Return the (x, y) coordinate for the center point of the cell that contains the specified text.  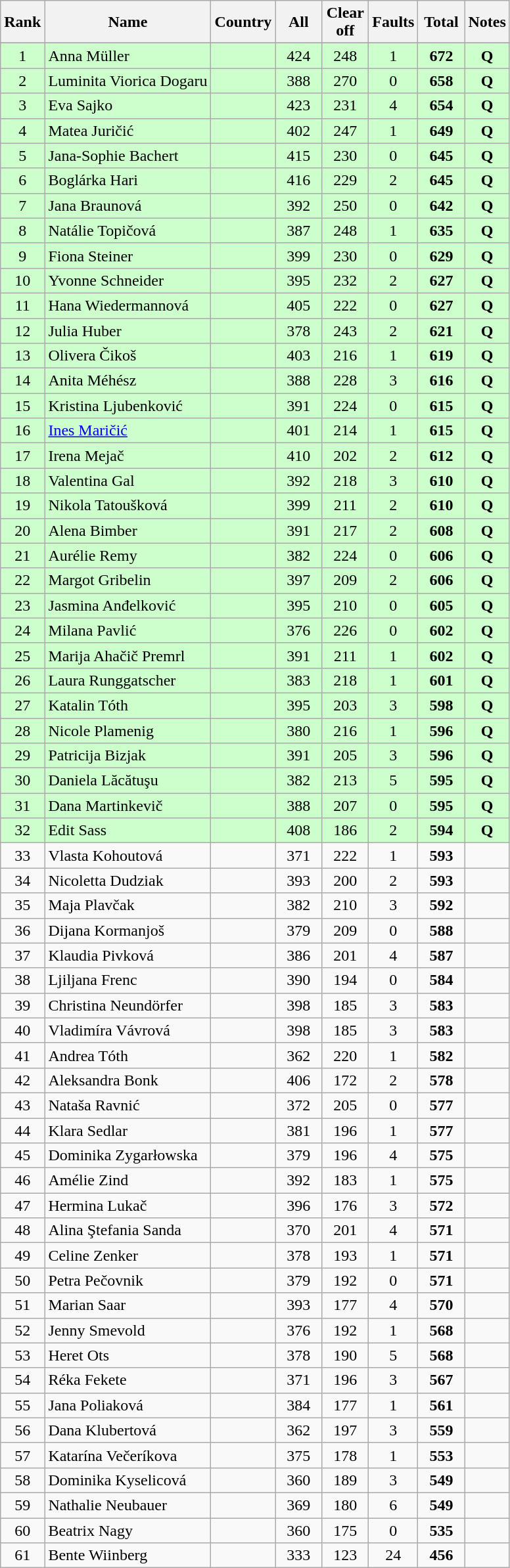
570 (442, 1305)
598 (442, 705)
654 (442, 106)
402 (298, 131)
Natálie Topičová (127, 230)
Nathalie Neubauer (127, 1505)
42 (22, 1080)
Réka Fekete (127, 1380)
51 (22, 1305)
59 (22, 1505)
Andrea Tóth (127, 1055)
612 (442, 456)
629 (442, 255)
58 (22, 1480)
46 (22, 1181)
22 (22, 580)
Aurélie Remy (127, 555)
57 (22, 1455)
Dominika Zygarłowska (127, 1156)
175 (346, 1531)
423 (298, 106)
594 (442, 831)
642 (442, 206)
176 (346, 1206)
Nicole Plamenig (127, 731)
Klaudia Pivková (127, 955)
Boglárka Hari (127, 181)
Notes (487, 22)
Hermina Lukač (127, 1206)
229 (346, 181)
401 (298, 431)
Clear off (346, 22)
Celine Zenker (127, 1255)
52 (22, 1330)
41 (22, 1055)
608 (442, 531)
8 (22, 230)
26 (22, 680)
53 (22, 1355)
10 (22, 280)
567 (442, 1380)
35 (22, 905)
592 (442, 905)
588 (442, 930)
33 (22, 856)
17 (22, 456)
Nataša Ravnić (127, 1105)
Katalin Tóth (127, 705)
601 (442, 680)
Maja Plavčak (127, 905)
Vladimíra Vávrová (127, 1030)
194 (346, 980)
232 (346, 280)
406 (298, 1080)
193 (346, 1255)
Total (442, 22)
Kristina Ljubenković (127, 406)
32 (22, 831)
456 (442, 1556)
45 (22, 1156)
189 (346, 1480)
Marian Saar (127, 1305)
30 (22, 781)
200 (346, 881)
56 (22, 1430)
220 (346, 1055)
Heret Ots (127, 1355)
658 (442, 81)
Dana Martinkevič (127, 806)
18 (22, 481)
123 (346, 1556)
19 (22, 506)
387 (298, 230)
Vlasta Kohoutová (127, 856)
16 (22, 431)
415 (298, 156)
Petra Pečovnik (127, 1280)
Alina Ştefania Sanda (127, 1230)
34 (22, 881)
333 (298, 1556)
408 (298, 831)
214 (346, 431)
13 (22, 356)
Jana-Sophie Bachert (127, 156)
44 (22, 1130)
381 (298, 1130)
Nikola Tatoušková (127, 506)
Olivera Čikoš (127, 356)
15 (22, 406)
38 (22, 980)
Ines Maričić (127, 431)
47 (22, 1206)
Country (243, 22)
Julia Huber (127, 330)
635 (442, 230)
43 (22, 1105)
49 (22, 1255)
Matea Juričić (127, 131)
561 (442, 1405)
9 (22, 255)
372 (298, 1105)
584 (442, 980)
Faults (393, 22)
Amélie Zind (127, 1181)
605 (442, 605)
23 (22, 605)
207 (346, 806)
Alena Bimber (127, 531)
582 (442, 1055)
Luminita Viorica Dogaru (127, 81)
649 (442, 131)
Katarína Večeríkova (127, 1455)
616 (442, 381)
Jana Poliaková (127, 1405)
383 (298, 680)
375 (298, 1455)
61 (22, 1556)
384 (298, 1405)
Patricija Bizjak (127, 756)
621 (442, 330)
270 (346, 81)
380 (298, 731)
243 (346, 330)
Dana Klubertová (127, 1430)
55 (22, 1405)
390 (298, 980)
Klara Sedlar (127, 1130)
Yvonne Schneider (127, 280)
60 (22, 1531)
197 (346, 1430)
50 (22, 1280)
Laura Runggatscher (127, 680)
Ljiljana Frenc (127, 980)
31 (22, 806)
40 (22, 1030)
27 (22, 705)
11 (22, 305)
Eva Sajko (127, 106)
39 (22, 1005)
Christina Neundörfer (127, 1005)
Marija Ahačič Premrl (127, 655)
28 (22, 731)
Anna Müller (127, 56)
369 (298, 1505)
396 (298, 1206)
Rank (22, 22)
Valentina Gal (127, 481)
21 (22, 555)
203 (346, 705)
Fiona Steiner (127, 255)
Dijana Kormanjoš (127, 930)
Hana Wiedermannová (127, 305)
572 (442, 1206)
386 (298, 955)
Aleksandra Bonk (127, 1080)
183 (346, 1181)
370 (298, 1230)
Daniela Lăcătuşu (127, 781)
Irena Mejač (127, 456)
180 (346, 1505)
Edit Sass (127, 831)
25 (22, 655)
553 (442, 1455)
250 (346, 206)
190 (346, 1355)
Jana Braunová (127, 206)
231 (346, 106)
559 (442, 1430)
7 (22, 206)
403 (298, 356)
Milana Pavlić (127, 630)
Name (127, 22)
405 (298, 305)
Beatrix Nagy (127, 1531)
186 (346, 831)
36 (22, 930)
Bente Wiinberg (127, 1556)
20 (22, 531)
178 (346, 1455)
All (298, 22)
Dominika Kyselicová (127, 1480)
37 (22, 955)
14 (22, 381)
416 (298, 181)
172 (346, 1080)
247 (346, 131)
226 (346, 630)
29 (22, 756)
217 (346, 531)
228 (346, 381)
587 (442, 955)
410 (298, 456)
424 (298, 56)
Anita Méhész (127, 381)
202 (346, 456)
Jasmina Anđelković (127, 605)
Jenny Smevold (127, 1330)
619 (442, 356)
213 (346, 781)
578 (442, 1080)
672 (442, 56)
48 (22, 1230)
Nicoletta Dudziak (127, 881)
54 (22, 1380)
12 (22, 330)
397 (298, 580)
Margot Gribelin (127, 580)
535 (442, 1531)
